Identify which cell holds the provided text, then report its (x, y) central coordinate. 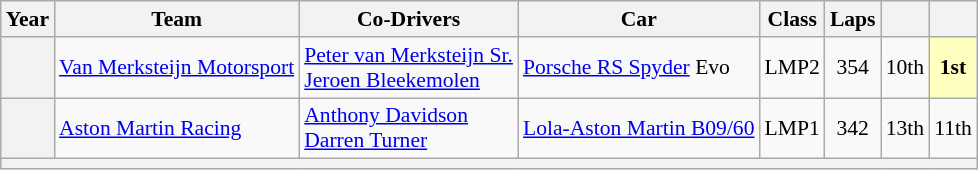
Van Merksteijn Motorsport (176, 68)
342 (853, 128)
354 (853, 68)
11th (953, 128)
Anthony Davidson Darren Turner (408, 128)
Laps (853, 19)
Lola-Aston Martin B09/60 (639, 128)
Year (28, 19)
LMP2 (792, 68)
Aston Martin Racing (176, 128)
Car (639, 19)
LMP1 (792, 128)
Porsche RS Spyder Evo (639, 68)
10th (906, 68)
Team (176, 19)
Class (792, 19)
Peter van Merksteijn Sr. Jeroen Bleekemolen (408, 68)
Co-Drivers (408, 19)
1st (953, 68)
13th (906, 128)
